Identify which cell holds the provided text, then report its (X, Y) central coordinate. 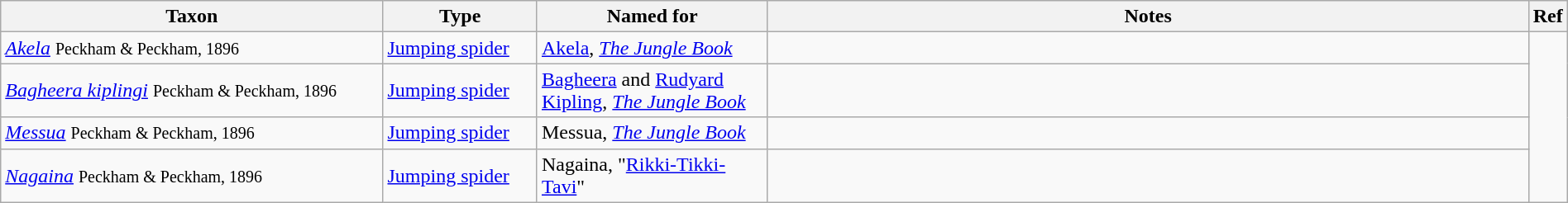
Nagaina Peckham & Peckham, 1896 (192, 175)
Akela Peckham & Peckham, 1896 (192, 48)
Ref (1548, 17)
Bagheera and Rudyard Kipling, The Jungle Book (652, 91)
Notes (1148, 17)
Named for (652, 17)
Taxon (192, 17)
Akela, The Jungle Book (652, 48)
Nagaina, "Rikki-Tikki-Tavi" (652, 175)
Type (460, 17)
Messua, The Jungle Book (652, 133)
Bagheera kiplingi Peckham & Peckham, 1896 (192, 91)
Messua Peckham & Peckham, 1896 (192, 133)
